Return (X, Y) of the center of cell containing provided text 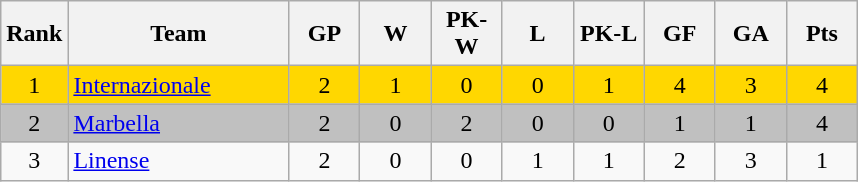
GA (750, 34)
Marbella (178, 123)
GF (680, 34)
Internazionale (178, 85)
Team (178, 34)
W (396, 34)
GP (324, 34)
PK-L (608, 34)
Linense (178, 161)
L (538, 34)
Pts (822, 34)
Rank (34, 34)
PK-W (466, 34)
